Output the (x, y) coordinate of the center of the cell containing the given text.  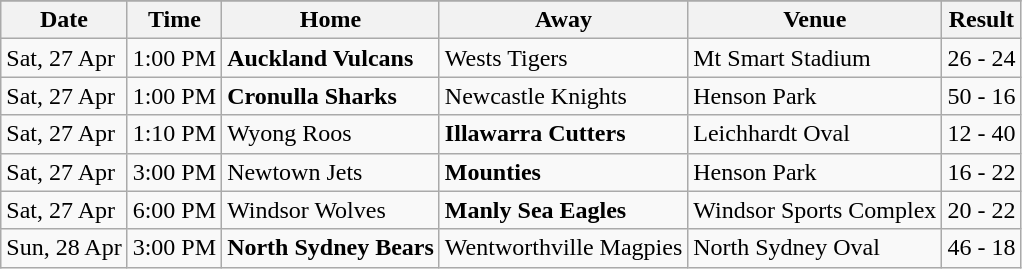
Venue (815, 20)
Illawarra Cutters (563, 134)
20 - 22 (982, 210)
Auckland Vulcans (331, 58)
Time (174, 20)
Mounties (563, 172)
16 - 22 (982, 172)
Date (64, 20)
Windsor Sports Complex (815, 210)
Windsor Wolves (331, 210)
North Sydney Bears (331, 248)
Result (982, 20)
Manly Sea Eagles (563, 210)
Away (563, 20)
Wyong Roos (331, 134)
46 - 18 (982, 248)
Mt Smart Stadium (815, 58)
Wentworthville Magpies (563, 248)
Home (331, 20)
6:00 PM (174, 210)
12 - 40 (982, 134)
1:10 PM (174, 134)
North Sydney Oval (815, 248)
Sun, 28 Apr (64, 248)
Cronulla Sharks (331, 96)
Wests Tigers (563, 58)
50 - 16 (982, 96)
Newtown Jets (331, 172)
Newcastle Knights (563, 96)
Leichhardt Oval (815, 134)
26 - 24 (982, 58)
